Extract the (x, y) coordinate from the center of the cell holding the provided text.  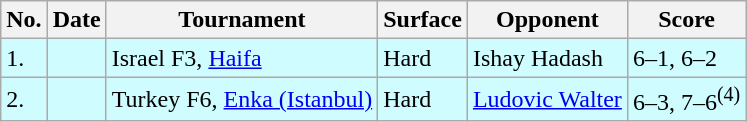
Turkey F6, Enka (Istanbul) (242, 100)
6–3, 7–6(4) (686, 100)
Date (76, 20)
Score (686, 20)
Tournament (242, 20)
Ishay Hadash (547, 58)
2. (24, 100)
Surface (423, 20)
6–1, 6–2 (686, 58)
Ludovic Walter (547, 100)
No. (24, 20)
Opponent (547, 20)
1. (24, 58)
Israel F3, Haifa (242, 58)
